Provide the (x, y) coordinate of the cell's center where the given text is located.  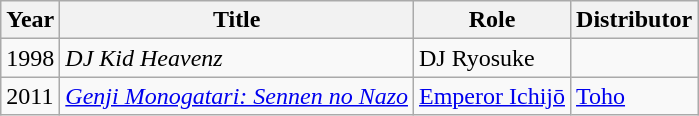
Role (492, 20)
DJ Kid Heavenz (237, 58)
2011 (30, 96)
DJ Ryosuke (492, 58)
Genji Monogatari: Sennen no Nazo (237, 96)
Year (30, 20)
Title (237, 20)
1998 (30, 58)
Distributor (634, 20)
Emperor Ichijō (492, 96)
Toho (634, 96)
